Detect which cell encompasses the target text, then output its (x, y) center coordinate. 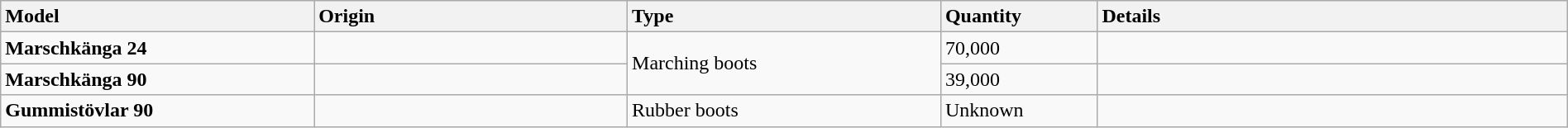
70,000 (1019, 48)
Gummi­stövlar 90 (157, 111)
Type (784, 17)
Marching boots (784, 64)
Unknown (1019, 111)
39,000 (1019, 79)
Quantity (1019, 17)
Details (1332, 17)
Rubber boots (784, 111)
Model (157, 17)
Origin (471, 17)
Marsch­känga 24 (157, 48)
Marsch­känga 90 (157, 79)
